Detect which cell encompasses the target text, then output its [x, y] center coordinate. 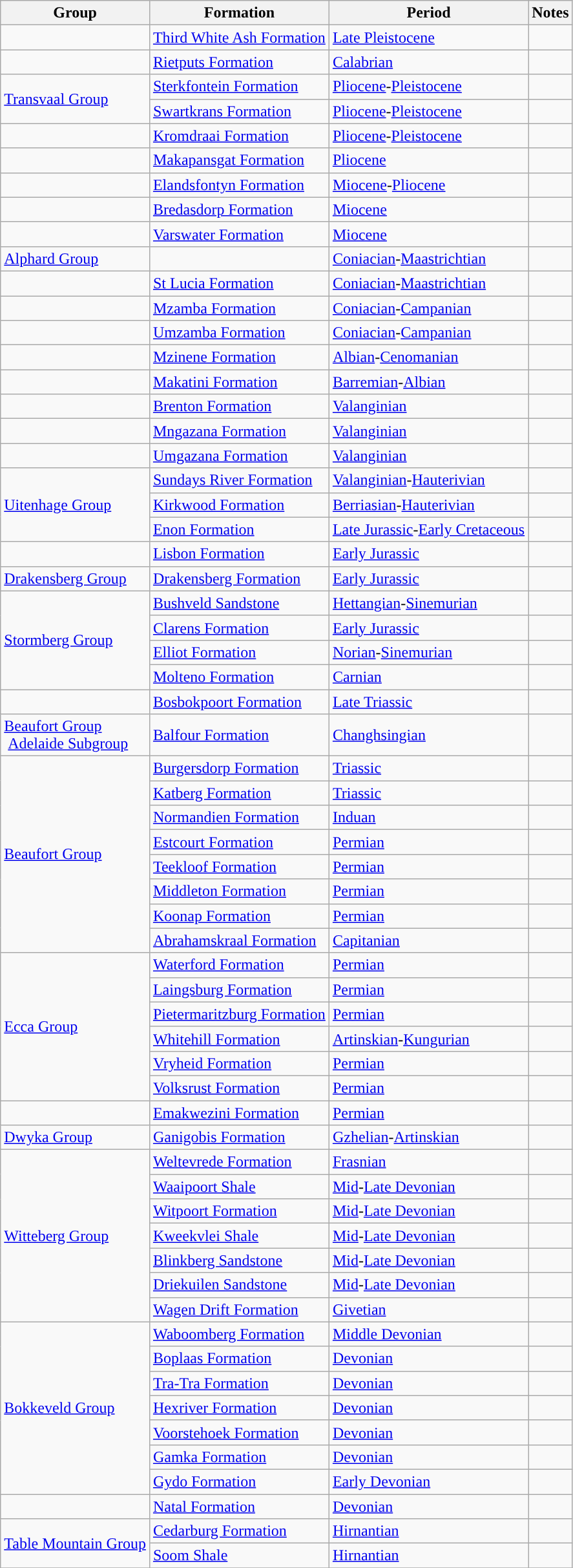
Late Pleistocene [428, 37]
Third White Ash Formation [239, 37]
Kweekvlei Shale [239, 1236]
Ecca Group [75, 1026]
Table Mountain Group [75, 1543]
Katberg Formation [239, 793]
Wagen Drift Formation [239, 1309]
Waterford Formation [239, 965]
Burgersdorp Formation [239, 768]
Witteberg Group [75, 1236]
Beaufort Group [75, 854]
Witpoort Formation [239, 1211]
Alphard Group [75, 259]
Hexriver Formation [239, 1408]
Frasnian [428, 1162]
Waaipoort Shale [239, 1187]
Early Devonian [428, 1481]
Enon Formation [239, 529]
Kromdraai Formation [239, 136]
Late Jurassic-Early Cretaceous [428, 529]
Brenton Formation [239, 407]
Laingsburg Formation [239, 990]
Norian-Sinemurian [428, 652]
Group [75, 13]
Berriasian-Hauterivian [428, 505]
Bredasdorp Formation [239, 209]
Pietermaritzburg Formation [239, 1014]
Kirkwood Formation [239, 505]
Umzamba Formation [239, 333]
Volksrust Formation [239, 1088]
Whitehill Formation [239, 1039]
Koonap Formation [239, 916]
Formation [239, 13]
Abrahamskraal Formation [239, 940]
Clarens Formation [239, 628]
Driekuilen Sandstone [239, 1285]
Lisbon Formation [239, 554]
Carnian [428, 677]
Ganigobis Formation [239, 1138]
Varswater Formation [239, 234]
Sterkfontein Formation [239, 87]
Molteno Formation [239, 677]
Bokkeveld Group [75, 1408]
Mzinene Formation [239, 357]
Capitanian [428, 940]
Drakensberg Formation [239, 578]
Estcourt Formation [239, 842]
Transvaal Group [75, 99]
Teekloof Formation [239, 867]
Cedarburg Formation [239, 1531]
Notes [550, 13]
Elliot Formation [239, 652]
Bosbokpoort Formation [239, 701]
Blinkberg Sandstone [239, 1260]
Artinskian-Kungurian [428, 1039]
Boplaas Formation [239, 1359]
Makapansgat Formation [239, 160]
St Lucia Formation [239, 283]
Waboomberg Formation [239, 1334]
Middleton Formation [239, 891]
Pliocene [428, 160]
Tra-Tra Formation [239, 1383]
Swartkrans Formation [239, 111]
Sundays River Formation [239, 480]
Makatini Formation [239, 382]
Dwyka Group [75, 1138]
Natal Formation [239, 1507]
Givetian [428, 1309]
Uitenhage Group [75, 505]
Mzamba Formation [239, 308]
Changhsingian [428, 736]
Umgazana Formation [239, 456]
Balfour Formation [239, 736]
Bushveld Sandstone [239, 603]
Mngazana Formation [239, 431]
Barremian-Albian [428, 382]
Middle Devonian [428, 1334]
Weltevrede Formation [239, 1162]
Gydo Formation [239, 1481]
Elandsfontyn Formation [239, 185]
Albian-Cenomanian [428, 357]
Induan [428, 818]
Stormberg Group [75, 640]
Late Triassic [428, 701]
Soom Shale [239, 1556]
Period [428, 13]
Drakensberg Group [75, 578]
Valanginian-Hauterivian [428, 480]
Miocene-Pliocene [428, 185]
Normandien Formation [239, 818]
Voorstehoek Formation [239, 1432]
Vryheid Formation [239, 1063]
Rietputs Formation [239, 62]
Emakwezini Formation [239, 1112]
Beaufort Group Adelaide Subgroup [75, 736]
Gzhelian-Artinskian [428, 1138]
Hettangian-Sinemurian [428, 603]
Calabrian [428, 62]
Gamka Formation [239, 1457]
